Scan for the cell matching the given text and deliver its (x, y) coordinate at center. 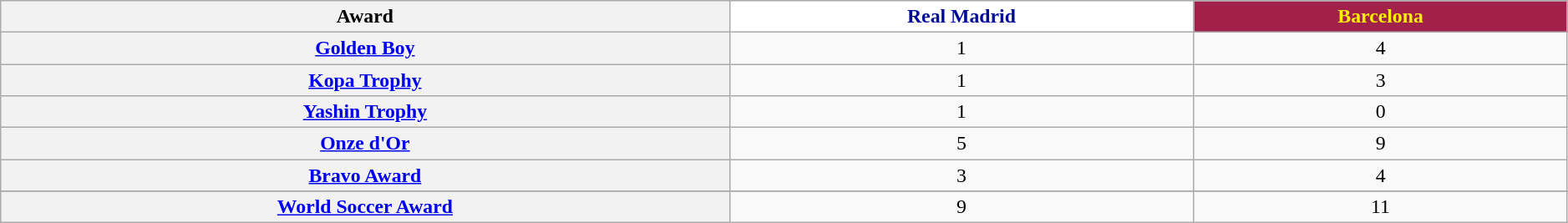
World Soccer Award (365, 206)
Award (365, 17)
Real Madrid (962, 17)
Barcelona (1380, 17)
Onze d'Or (365, 143)
0 (1380, 111)
Golden Boy (365, 48)
5 (962, 143)
Kopa Trophy (365, 80)
Yashin Trophy (365, 111)
Bravo Award (365, 175)
11 (1380, 206)
